Capture the cell that displays the provided text and extract its (x, y) central coordinate. 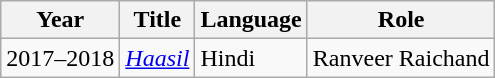
Language (251, 20)
2017–2018 (60, 58)
Ranveer Raichand (401, 58)
Role (401, 20)
Year (60, 20)
Title (158, 20)
Haasil (158, 58)
Hindi (251, 58)
